Locate the cell with the specified text and output its (x, y) center coordinate. 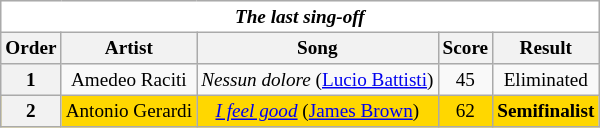
I feel good (James Brown) (318, 111)
Song (318, 48)
Amedeo Raciti (128, 80)
Nessun dolore (Lucio Battisti) (318, 80)
Antonio Gerardi (128, 111)
1 (31, 80)
2 (31, 111)
Semifinalist (546, 111)
Artist (128, 48)
The last sing-off (300, 17)
Order (31, 48)
Score (466, 48)
45 (466, 80)
62 (466, 111)
Eliminated (546, 80)
Result (546, 48)
